Find where the given text appears and provide that cell's center as [x, y] coordinate. 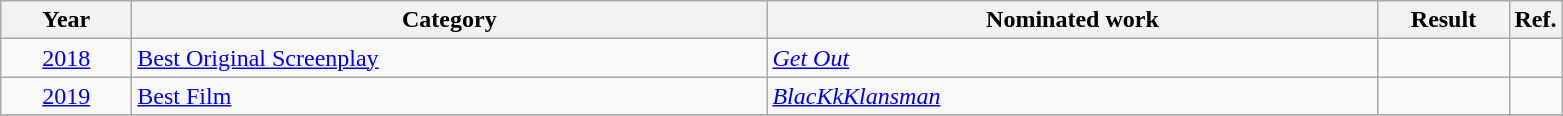
2019 [66, 96]
Get Out [1072, 58]
Year [66, 20]
Nominated work [1072, 20]
Category [450, 20]
BlacKkKlansman [1072, 96]
Result [1444, 20]
Best Original Screenplay [450, 58]
Ref. [1536, 20]
2018 [66, 58]
Best Film [450, 96]
